For the text-containing cell, return its midpoint in (x, y) coordinate format. 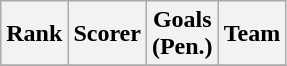
Scorer (108, 34)
Team (252, 34)
Goals(Pen.) (182, 34)
Rank (34, 34)
